Capture the cell that displays the provided text and extract its [X, Y] central coordinate. 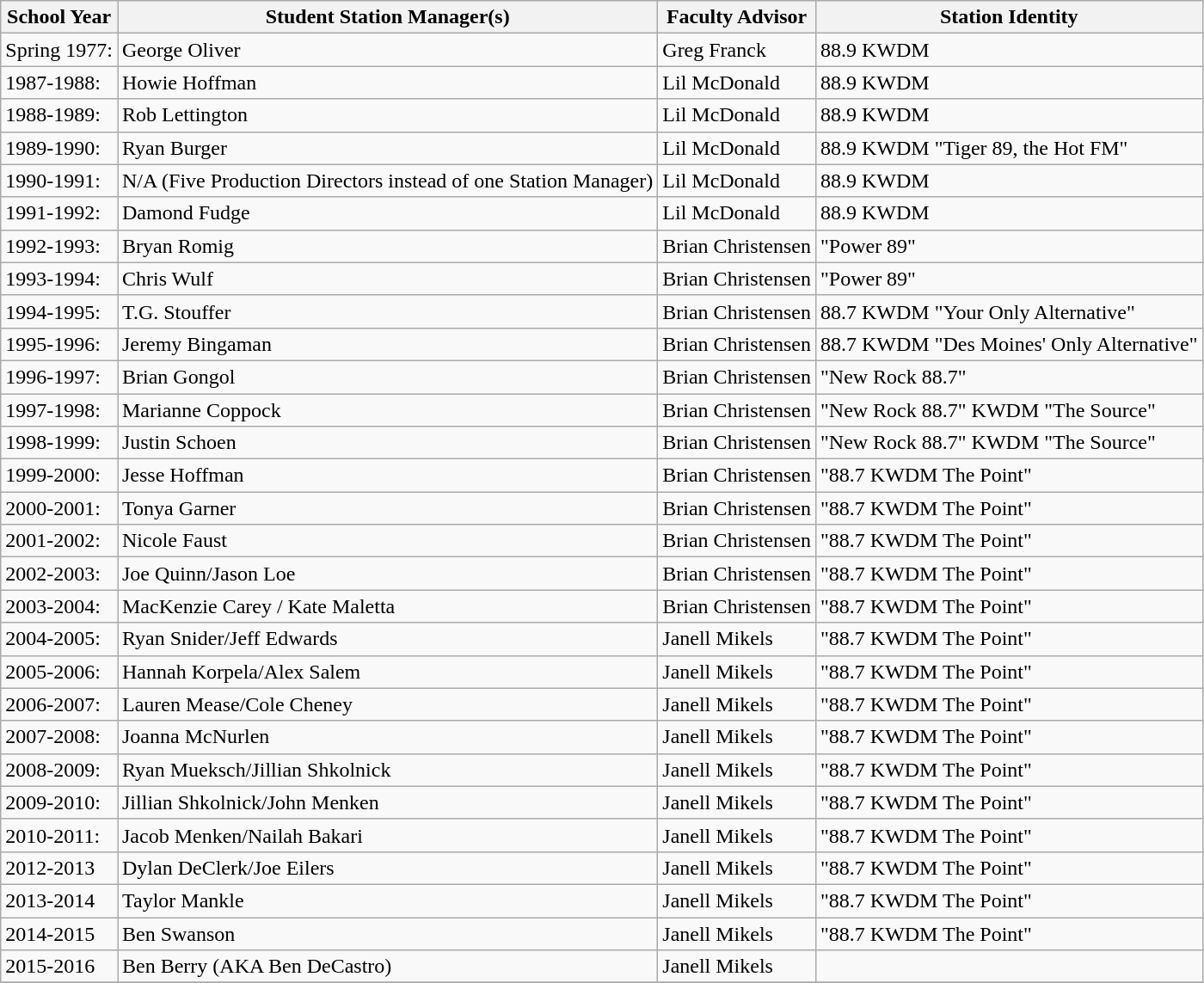
1988-1989: [59, 115]
Tonya Garner [387, 508]
Howie Hoffman [387, 83]
N/A (Five Production Directors instead of one Station Manager) [387, 181]
School Year [59, 17]
Marianne Coppock [387, 410]
1999-2000: [59, 476]
2009-2010: [59, 802]
Ryan Snider/Jeff Edwards [387, 639]
Greg Franck [737, 50]
Jillian Shkolnick/John Menken [387, 802]
88.7 KWDM "Your Only Alternative" [1009, 311]
Faculty Advisor [737, 17]
1998-1999: [59, 443]
Joe Quinn/Jason Loe [387, 574]
1992-1993: [59, 246]
Jacob Menken/Nailah Bakari [387, 835]
1996-1997: [59, 377]
2003-2004: [59, 606]
George Oliver [387, 50]
Taylor Mankle [387, 900]
88.9 KWDM "Tiger 89, the Hot FM" [1009, 148]
Ryan Mueksch/Jillian Shkolnick [387, 770]
2013-2014 [59, 900]
Student Station Manager(s) [387, 17]
Spring 1977: [59, 50]
2012-2013 [59, 868]
2002-2003: [59, 574]
1987-1988: [59, 83]
1990-1991: [59, 181]
Rob Lettington [387, 115]
88.7 KWDM "Des Moines' Only Alternative" [1009, 344]
2001-2002: [59, 541]
Ben Swanson [387, 933]
2015-2016 [59, 967]
MacKenzie Carey / Kate Maletta [387, 606]
Bryan Romig [387, 246]
Nicole Faust [387, 541]
Brian Gongol [387, 377]
Damond Fudge [387, 213]
1994-1995: [59, 311]
Ryan Burger [387, 148]
"New Rock 88.7" [1009, 377]
2006-2007: [59, 704]
Lauren Mease/Cole Cheney [387, 704]
Justin Schoen [387, 443]
1993-1994: [59, 279]
Jesse Hoffman [387, 476]
2008-2009: [59, 770]
1997-1998: [59, 410]
2014-2015 [59, 933]
Station Identity [1009, 17]
1995-1996: [59, 344]
Chris Wulf [387, 279]
2010-2011: [59, 835]
T.G. Stouffer [387, 311]
Jeremy Bingaman [387, 344]
Joanna McNurlen [387, 737]
1989-1990: [59, 148]
2005-2006: [59, 672]
Hannah Korpela/Alex Salem [387, 672]
Dylan DeClerk/Joe Eilers [387, 868]
1991-1992: [59, 213]
2000-2001: [59, 508]
Ben Berry (AKA Ben DeCastro) [387, 967]
2004-2005: [59, 639]
2007-2008: [59, 737]
